Determine the [X, Y] coordinate at the center of the cell enclosing the given text.  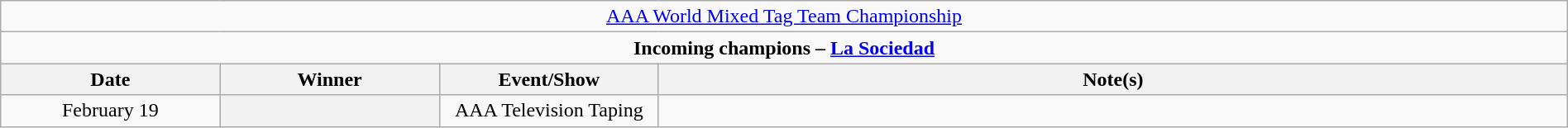
February 19 [111, 111]
Winner [329, 79]
Event/Show [549, 79]
Date [111, 79]
Note(s) [1113, 79]
AAA World Mixed Tag Team Championship [784, 17]
Incoming champions – La Sociedad [784, 48]
AAA Television Taping [549, 111]
